From the cell containing the given text, extract its center point as [X, Y] coordinate. 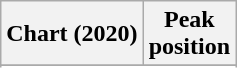
Peakposition [189, 34]
Chart (2020) [72, 34]
